Scan for the cell matching the given text and deliver its [X, Y] coordinate at center. 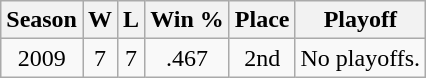
.467 [188, 58]
Season [42, 20]
Playoff [360, 20]
W [100, 20]
L [132, 20]
2009 [42, 58]
Win % [188, 20]
No playoffs. [360, 58]
2nd [262, 58]
Place [262, 20]
